Identify which cell holds the provided text, then report its (X, Y) central coordinate. 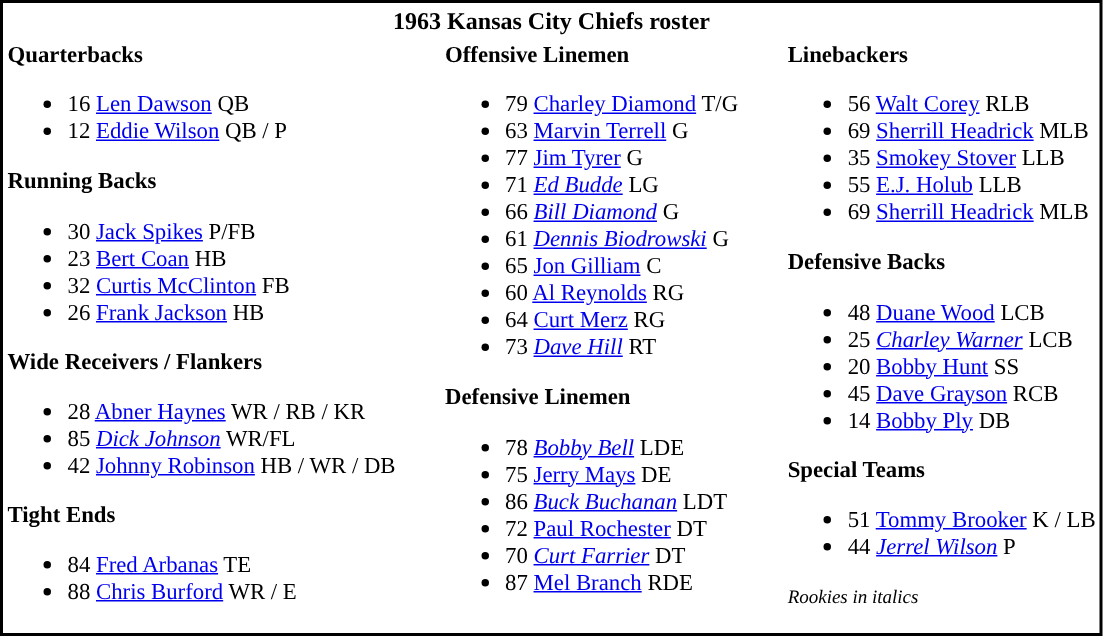
1963 Kansas City Chiefs roster (552, 21)
